Find where the given text appears and provide that cell's center as (x, y) coordinate. 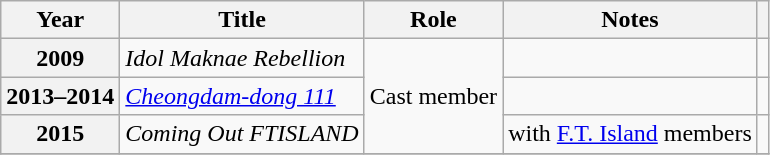
Title (242, 20)
2009 (60, 58)
Year (60, 20)
Cheongdam-dong 111 (242, 96)
2015 (60, 134)
2013–2014 (60, 96)
Coming Out FTISLAND (242, 134)
with F.T. Island members (630, 134)
Idol Maknae Rebellion (242, 58)
Cast member (433, 96)
Notes (630, 20)
Role (433, 20)
